Capture the cell that displays the provided text and extract its [x, y] central coordinate. 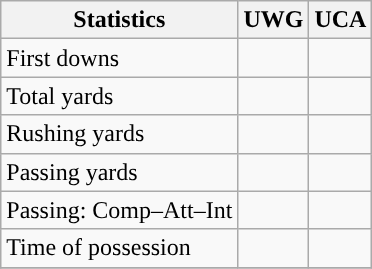
Passing: Comp–Att–Int [120, 210]
Rushing yards [120, 134]
UWG [274, 20]
Total yards [120, 96]
Passing yards [120, 172]
First downs [120, 58]
UCA [340, 20]
Time of possession [120, 248]
Statistics [120, 20]
